Pinpoint the cell where the given text exists, returning its [X, Y] midpoint coordinate. 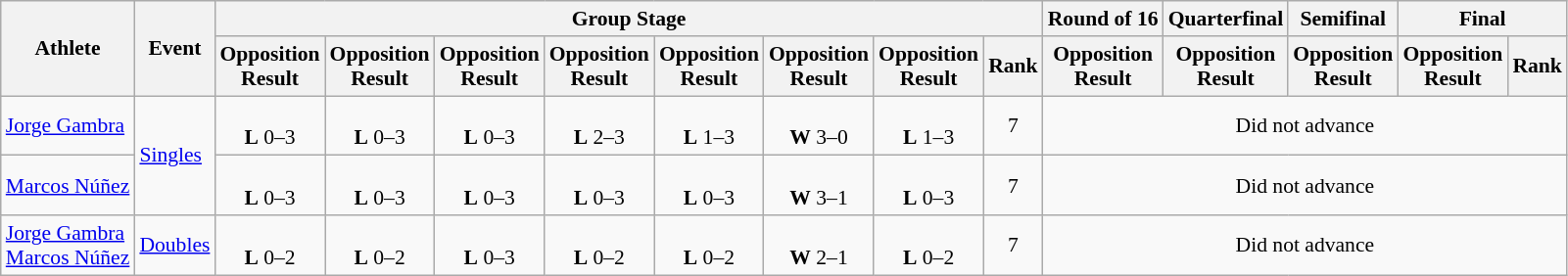
Group Stage [629, 19]
Marcos Núñez [69, 186]
W 3–1 [819, 186]
Doubles [174, 245]
W 2–1 [819, 245]
L 2–3 [599, 125]
Quarterfinal [1226, 19]
Singles [174, 156]
Athlete [69, 49]
Round of 16 [1103, 19]
Final [1483, 19]
Jorge GambraMarcos Núñez [69, 245]
Jorge Gambra [69, 125]
Semifinal [1343, 19]
W 3–0 [819, 125]
Event [174, 49]
